Return (x, y) of the center of cell containing provided text 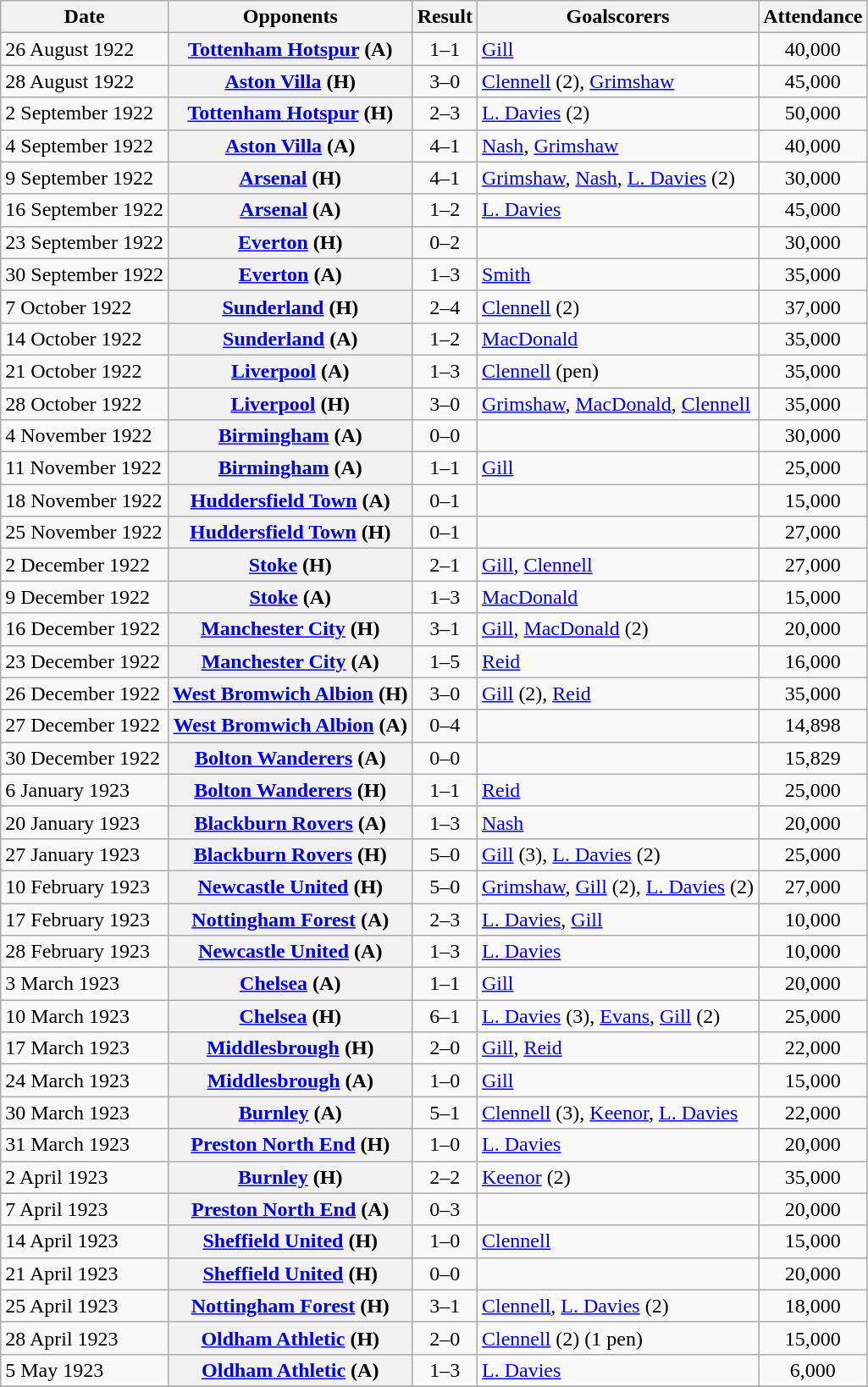
Clennell (2) (618, 307)
28 October 1922 (85, 404)
28 February 1923 (85, 952)
West Bromwich Albion (A) (290, 726)
Aston Villa (A) (290, 146)
Gill (2), Reid (618, 693)
Goalscorers (618, 17)
26 December 1922 (85, 693)
28 August 1922 (85, 81)
Clennell, L. Davies (2) (618, 1306)
14,898 (813, 726)
Grimshaw, Nash, L. Davies (2) (618, 178)
Oldham Athletic (A) (290, 1370)
Nash (618, 822)
11 November 1922 (85, 468)
14 October 1922 (85, 339)
Stoke (A) (290, 597)
21 April 1923 (85, 1274)
31 March 1923 (85, 1145)
Date (85, 17)
10 February 1923 (85, 887)
Tottenham Hotspur (A) (290, 49)
23 September 1922 (85, 242)
30 September 1922 (85, 274)
6–1 (445, 1016)
Opponents (290, 17)
25 November 1922 (85, 533)
Sunderland (H) (290, 307)
4 September 1922 (85, 146)
Nottingham Forest (A) (290, 919)
West Bromwich Albion (H) (290, 693)
25 April 1923 (85, 1306)
2 April 1923 (85, 1177)
Nash, Grimshaw (618, 146)
Smith (618, 274)
Huddersfield Town (H) (290, 533)
Tottenham Hotspur (H) (290, 113)
16 December 1922 (85, 629)
2 December 1922 (85, 565)
6,000 (813, 1370)
2–1 (445, 565)
Arsenal (H) (290, 178)
Bolton Wanderers (H) (290, 790)
6 January 1923 (85, 790)
Huddersfield Town (A) (290, 500)
5–1 (445, 1113)
Newcastle United (H) (290, 887)
Preston North End (A) (290, 1209)
Gill, Reid (618, 1048)
Burnley (A) (290, 1113)
18,000 (813, 1306)
Middlesbrough (A) (290, 1080)
Chelsea (A) (290, 984)
Oldham Athletic (H) (290, 1338)
0–4 (445, 726)
16 September 1922 (85, 210)
18 November 1922 (85, 500)
3 March 1923 (85, 984)
2–2 (445, 1177)
16,000 (813, 661)
Keenor (2) (618, 1177)
Sunderland (A) (290, 339)
26 August 1922 (85, 49)
23 December 1922 (85, 661)
Gill (3), L. Davies (2) (618, 854)
Clennell (2), Grimshaw (618, 81)
27 January 1923 (85, 854)
Everton (H) (290, 242)
7 April 1923 (85, 1209)
28 April 1923 (85, 1338)
1–5 (445, 661)
Manchester City (A) (290, 661)
2–4 (445, 307)
17 February 1923 (85, 919)
7 October 1922 (85, 307)
9 September 1922 (85, 178)
Clennell (pen) (618, 371)
37,000 (813, 307)
Gill, MacDonald (2) (618, 629)
14 April 1923 (85, 1241)
50,000 (813, 113)
Attendance (813, 17)
Grimshaw, MacDonald, Clennell (618, 404)
Bolton Wanderers (A) (290, 758)
30 March 1923 (85, 1113)
Middlesbrough (H) (290, 1048)
17 March 1923 (85, 1048)
Arsenal (A) (290, 210)
Preston North End (H) (290, 1145)
10 March 1923 (85, 1016)
Burnley (H) (290, 1177)
Clennell (618, 1241)
15,829 (813, 758)
Gill, Clennell (618, 565)
5 May 1923 (85, 1370)
4 November 1922 (85, 436)
9 December 1922 (85, 597)
Aston Villa (H) (290, 81)
Clennell (3), Keenor, L. Davies (618, 1113)
27 December 1922 (85, 726)
Blackburn Rovers (H) (290, 854)
Manchester City (H) (290, 629)
L. Davies (2) (618, 113)
20 January 1923 (85, 822)
0–3 (445, 1209)
24 March 1923 (85, 1080)
L. Davies (3), Evans, Gill (2) (618, 1016)
Liverpool (H) (290, 404)
Nottingham Forest (H) (290, 1306)
2 September 1922 (85, 113)
Liverpool (A) (290, 371)
L. Davies, Gill (618, 919)
21 October 1922 (85, 371)
Chelsea (H) (290, 1016)
0–2 (445, 242)
Blackburn Rovers (A) (290, 822)
Newcastle United (A) (290, 952)
Clennell (2) (1 pen) (618, 1338)
Everton (A) (290, 274)
Stoke (H) (290, 565)
Result (445, 17)
Grimshaw, Gill (2), L. Davies (2) (618, 887)
30 December 1922 (85, 758)
